Capture the cell that displays the provided text and extract its (x, y) central coordinate. 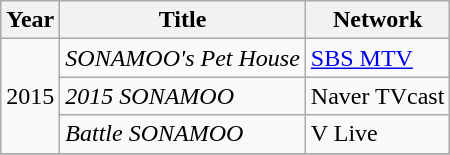
V Live (378, 134)
Naver TVcast (378, 96)
2015 SONAMOO (183, 96)
Network (378, 20)
SBS MTV (378, 58)
Title (183, 20)
Year (30, 20)
2015 (30, 96)
SONAMOO's Pet House (183, 58)
Battle SONAMOO (183, 134)
